Search for the cell housing the specified text and yield its [x, y] center coordinate. 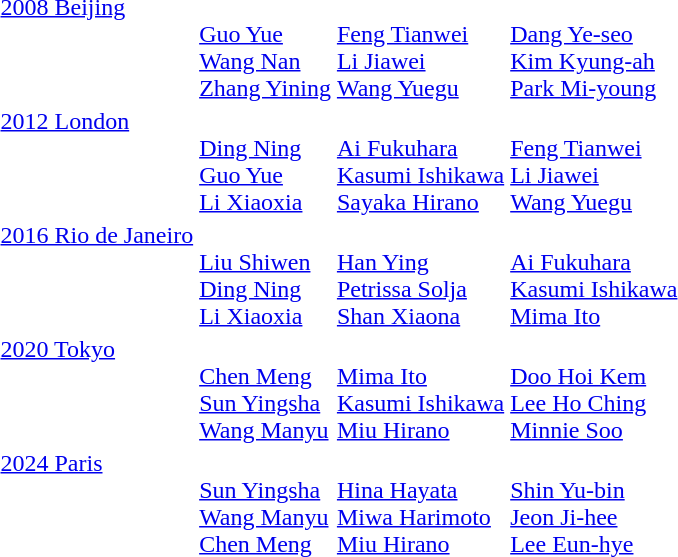
Liu ShiwenDing NingLi Xiaoxia [266, 276]
Ai Fukuhara Kasumi Ishikawa Sayaka Hirano [420, 162]
Chen MengSun YingshaWang Manyu [266, 390]
Mima ItoKasumi IshikawaMiu Hirano [420, 390]
Ding Ning Guo Yue Li Xiaoxia [266, 162]
Han YingPetrissa SoljaShan Xiaona [420, 276]
